Scan for the cell matching the given text and deliver its [X, Y] coordinate at center. 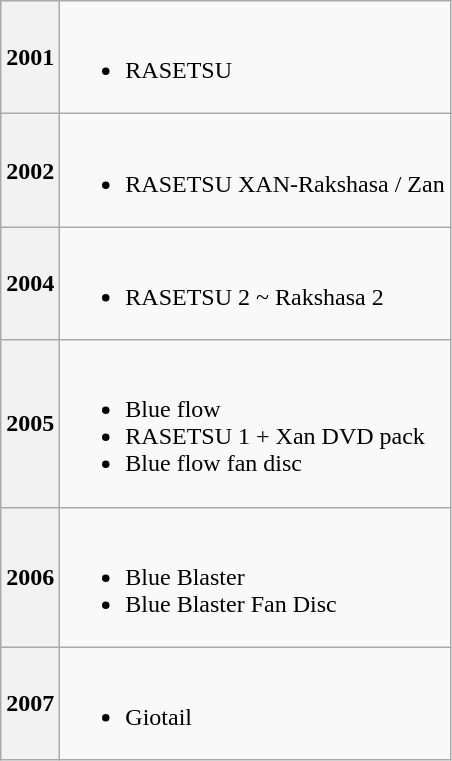
RASETSU 2 ~ Rakshasa 2 [255, 284]
Blue flowRASETSU 1 + Xan DVD packBlue flow fan disc [255, 424]
Giotail [255, 704]
Blue BlasterBlue Blaster Fan Disc [255, 577]
2004 [30, 284]
2001 [30, 58]
RASETSU [255, 58]
RASETSU XAN-Rakshasa / Zan [255, 170]
2002 [30, 170]
2007 [30, 704]
2005 [30, 424]
2006 [30, 577]
